Capture the cell that displays the provided text and extract its (X, Y) central coordinate. 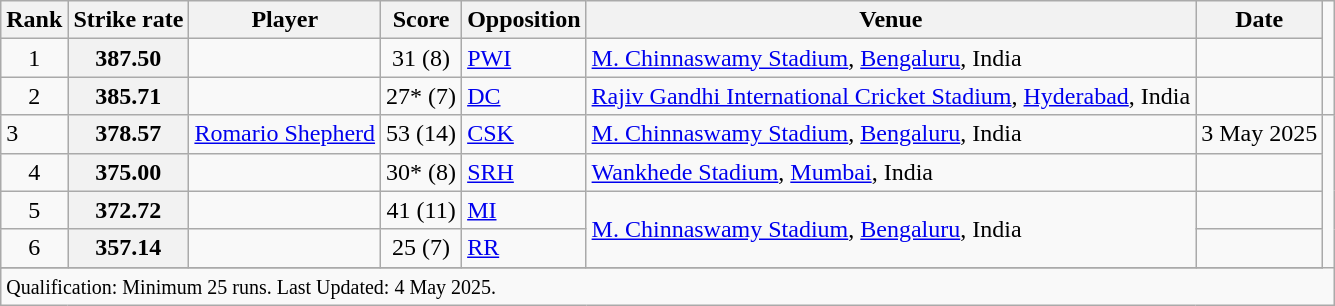
DC (524, 96)
CSK (524, 134)
41 (11) (422, 210)
Wankhede Stadium, Mumbai, India (891, 172)
378.57 (128, 134)
6 (34, 248)
Opposition (524, 20)
Score (422, 20)
5 (34, 210)
4 (34, 172)
MI (524, 210)
Strike rate (128, 20)
PWI (524, 58)
27* (7) (422, 96)
31 (8) (422, 58)
1 (34, 58)
3 May 2025 (1260, 134)
SRH (524, 172)
Player (285, 20)
387.50 (128, 58)
375.00 (128, 172)
Romario Shepherd (285, 134)
53 (14) (422, 134)
Rank (34, 20)
385.71 (128, 96)
Venue (891, 20)
2 (34, 96)
30* (8) (422, 172)
Qualification: Minimum 25 runs. Last Updated: 4 May 2025. (668, 286)
RR (524, 248)
25 (7) (422, 248)
372.72 (128, 210)
Rajiv Gandhi International Cricket Stadium, Hyderabad, India (891, 96)
3 (34, 134)
Date (1260, 20)
357.14 (128, 248)
